Scan for the cell matching the given text and deliver its (X, Y) coordinate at center. 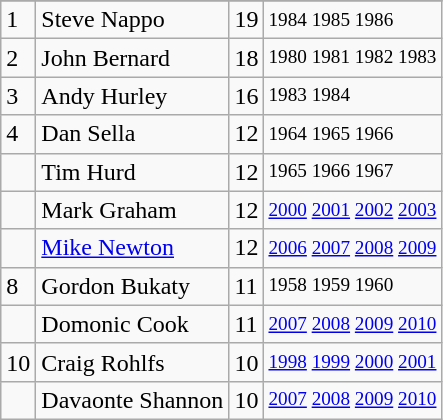
1958 1959 1960 (352, 286)
2006 2007 2008 2009 (352, 248)
Craig Rohlfs (132, 362)
3 (18, 96)
19 (246, 20)
1965 1966 1967 (352, 172)
Andy Hurley (132, 96)
8 (18, 286)
2000 2001 2002 2003 (352, 210)
John Bernard (132, 58)
Mike Newton (132, 248)
1964 1965 1966 (352, 134)
1984 1985 1986 (352, 20)
1 (18, 20)
Gordon Bukaty (132, 286)
Davaonte Shannon (132, 400)
18 (246, 58)
1998 1999 2000 2001 (352, 362)
Dan Sella (132, 134)
Tim Hurd (132, 172)
Domonic Cook (132, 324)
Mark Graham (132, 210)
2 (18, 58)
4 (18, 134)
1983 1984 (352, 96)
Steve Nappo (132, 20)
1980 1981 1982 1983 (352, 58)
16 (246, 96)
